Locate the cell with the specified text and output its (X, Y) center coordinate. 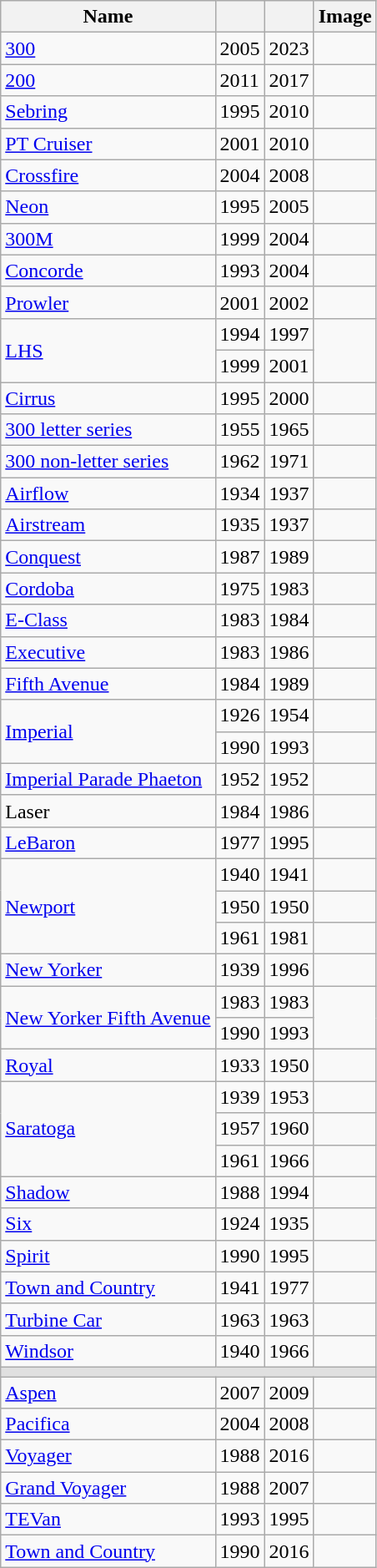
1955 (240, 430)
Sebring (108, 112)
LeBaron (108, 842)
1933 (240, 1065)
200 (108, 80)
2011 (240, 80)
TEVan (108, 1520)
Laser (108, 811)
1996 (289, 970)
LHS (108, 350)
1975 (240, 589)
1997 (289, 334)
300M (108, 239)
1934 (240, 493)
Neon (108, 207)
Name (108, 17)
Grand Voyager (108, 1488)
Cordoba (108, 589)
Voyager (108, 1456)
1926 (240, 716)
Cirrus (108, 398)
Executive (108, 652)
1981 (289, 938)
Prowler (108, 302)
Windsor (108, 1351)
1954 (289, 716)
Spirit (108, 1256)
2002 (289, 302)
Concorde (108, 271)
2009 (289, 1392)
Fifth Avenue (108, 684)
Pacifica (108, 1424)
Shadow (108, 1192)
Imperial (108, 731)
Saratoga (108, 1129)
Aspen (108, 1392)
1971 (289, 462)
Crossfire (108, 175)
1987 (240, 557)
Image (345, 17)
300 (108, 48)
2000 (289, 398)
PT Cruiser (108, 144)
Newport (108, 906)
Turbine Car (108, 1319)
1957 (240, 1129)
Six (108, 1224)
1924 (240, 1224)
E-Class (108, 620)
2023 (289, 48)
1960 (289, 1129)
1965 (289, 430)
Royal (108, 1065)
Airstream (108, 525)
New Yorker (108, 970)
Conquest (108, 557)
300 letter series (108, 430)
1953 (289, 1097)
2017 (289, 80)
New Yorker Fifth Avenue (108, 1018)
Imperial Parade Phaeton (108, 779)
1962 (240, 462)
300 non-letter series (108, 462)
Airflow (108, 493)
